Locate the cell with the specified text and output its (X, Y) center coordinate. 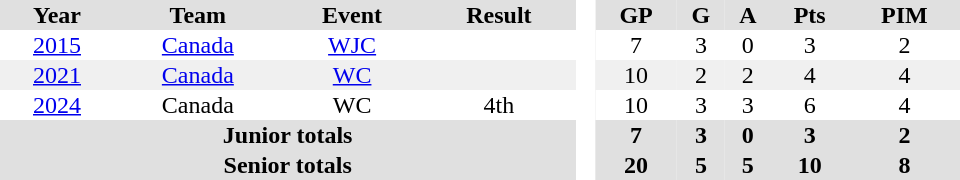
2021 (57, 75)
20 (636, 165)
PIM (904, 15)
A (748, 15)
4th (500, 105)
2015 (57, 45)
Senior totals (288, 165)
Team (198, 15)
Pts (810, 15)
8 (904, 165)
Event (352, 15)
G (701, 15)
GP (636, 15)
WJC (352, 45)
Year (57, 15)
2024 (57, 105)
6 (810, 105)
Junior totals (288, 135)
Result (500, 15)
